For the text-containing cell, return its midpoint in (x, y) coordinate format. 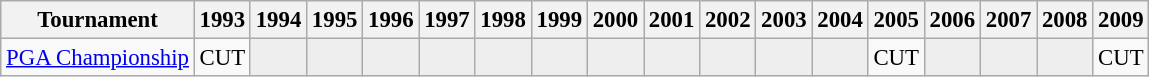
PGA Championship (98, 58)
2009 (1121, 20)
2006 (952, 20)
2002 (728, 20)
1998 (503, 20)
1996 (391, 20)
Tournament (98, 20)
1999 (559, 20)
1995 (335, 20)
1997 (447, 20)
2007 (1008, 20)
2008 (1065, 20)
2000 (615, 20)
1993 (222, 20)
2003 (784, 20)
2001 (672, 20)
1994 (278, 20)
2005 (896, 20)
2004 (840, 20)
